Provide the (x, y) coordinate of the cell's center where the given text is located.  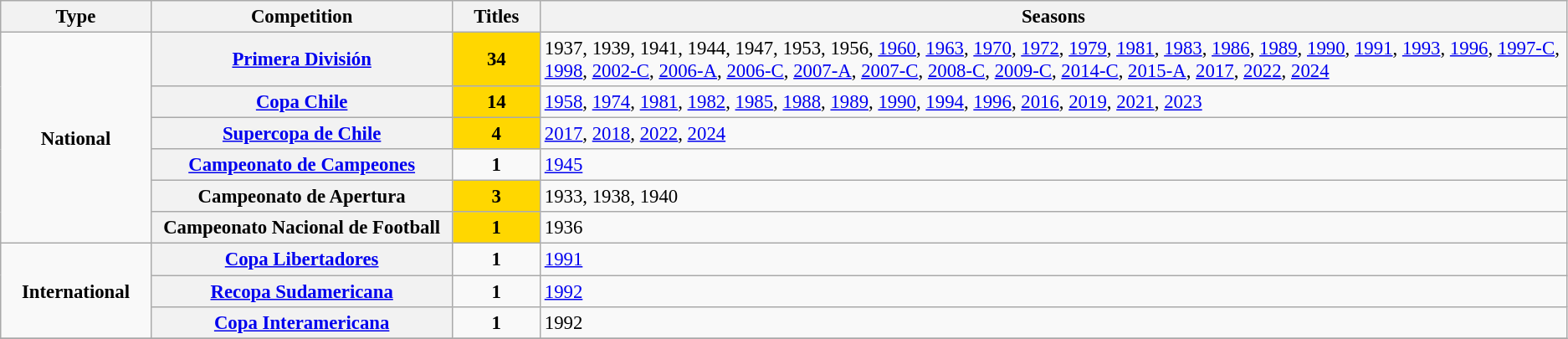
2017, 2018, 2022, 2024 (1053, 134)
Copa Chile (301, 102)
Type (75, 17)
3 (496, 197)
International (75, 291)
1936 (1053, 229)
Recopa Sudamericana (301, 291)
1945 (1053, 165)
34 (496, 60)
1933, 1938, 1940 (1053, 197)
1991 (1053, 259)
14 (496, 102)
Campeonato de Apertura (301, 197)
4 (496, 134)
Copa Interamericana (301, 322)
Campeonato de Campeones (301, 165)
Seasons (1053, 17)
Competition (301, 17)
Supercopa de Chile (301, 134)
National (75, 139)
Campeonato Nacional de Football (301, 229)
Titles (496, 17)
Copa Libertadores (301, 259)
Primera División (301, 60)
1958, 1974, 1981, 1982, 1985, 1988, 1989, 1990, 1994, 1996, 2016, 2019, 2021, 2023 (1053, 102)
